Find where the given text appears and provide that cell's center as (X, Y) coordinate. 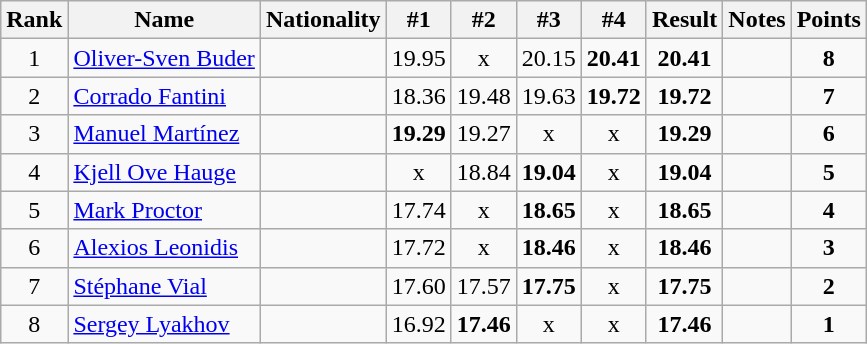
Oliver-Sven Buder (164, 58)
16.92 (418, 324)
19.63 (548, 96)
#4 (614, 20)
20.15 (548, 58)
Result (684, 20)
Points (828, 20)
18.36 (418, 96)
Kjell Ove Hauge (164, 172)
Sergey Lyakhov (164, 324)
#2 (484, 20)
17.60 (418, 286)
#3 (548, 20)
Corrado Fantini (164, 96)
Mark Proctor (164, 210)
Stéphane Vial (164, 286)
#1 (418, 20)
Nationality (323, 20)
19.27 (484, 134)
17.57 (484, 286)
17.72 (418, 248)
Notes (757, 20)
18.84 (484, 172)
Rank (34, 20)
Manuel Martínez (164, 134)
Name (164, 20)
Alexios Leonidis (164, 248)
17.74 (418, 210)
19.48 (484, 96)
19.95 (418, 58)
